Pinpoint the cell where the given text exists, returning its [X, Y] midpoint coordinate. 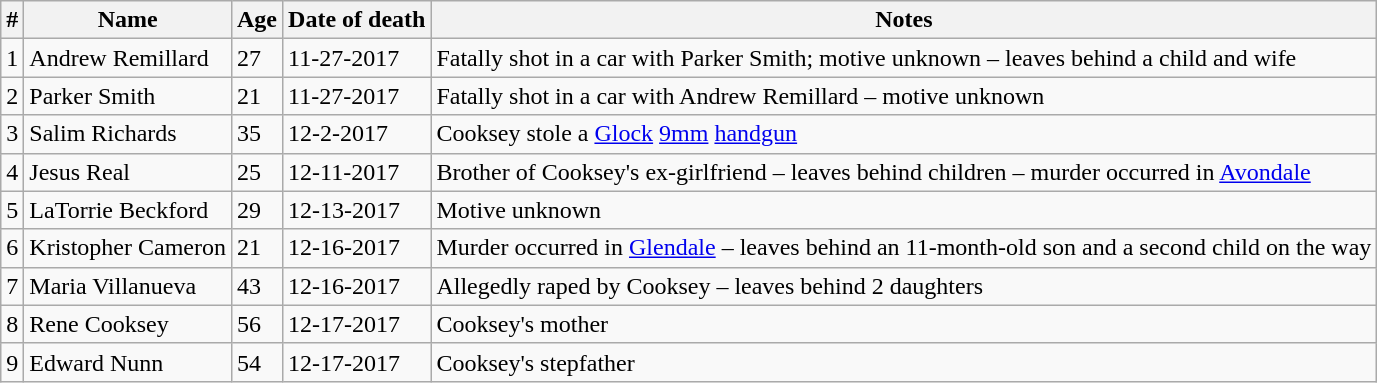
Cooksey's stepfather [904, 362]
Age [256, 20]
12-13-2017 [357, 210]
Name [128, 20]
54 [256, 362]
4 [12, 172]
Fatally shot in a car with Parker Smith; motive unknown – leaves behind a child and wife [904, 58]
29 [256, 210]
12-2-2017 [357, 134]
Brother of Cooksey's ex-girlfriend – leaves behind children – murder occurred in Avondale [904, 172]
27 [256, 58]
25 [256, 172]
Cooksey's mother [904, 324]
Jesus Real [128, 172]
Fatally shot in a car with Andrew Remillard – motive unknown [904, 96]
Salim Richards [128, 134]
LaTorrie Beckford [128, 210]
12-11-2017 [357, 172]
Cooksey stole a Glock 9mm handgun [904, 134]
Notes [904, 20]
43 [256, 286]
Andrew Remillard [128, 58]
3 [12, 134]
5 [12, 210]
Allegedly raped by Cooksey – leaves behind 2 daughters [904, 286]
8 [12, 324]
Murder occurred in Glendale – leaves behind an 11-month-old son and a second child on the way [904, 248]
35 [256, 134]
1 [12, 58]
Date of death [357, 20]
9 [12, 362]
Edward Nunn [128, 362]
6 [12, 248]
56 [256, 324]
Rene Cooksey [128, 324]
# [12, 20]
Kristopher Cameron [128, 248]
Motive unknown [904, 210]
7 [12, 286]
Maria Villanueva [128, 286]
Parker Smith [128, 96]
2 [12, 96]
